Provide the (x, y) coordinate of the cell's center where the given text is located.  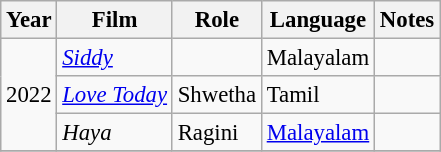
Year (29, 20)
Ragini (216, 133)
Siddy (114, 58)
Love Today (114, 95)
Film (114, 20)
Role (216, 20)
Tamil (318, 95)
Notes (408, 20)
Language (318, 20)
Shwetha (216, 95)
Haya (114, 133)
2022 (29, 96)
